From the cell containing the given text, extract its center point as (x, y) coordinate. 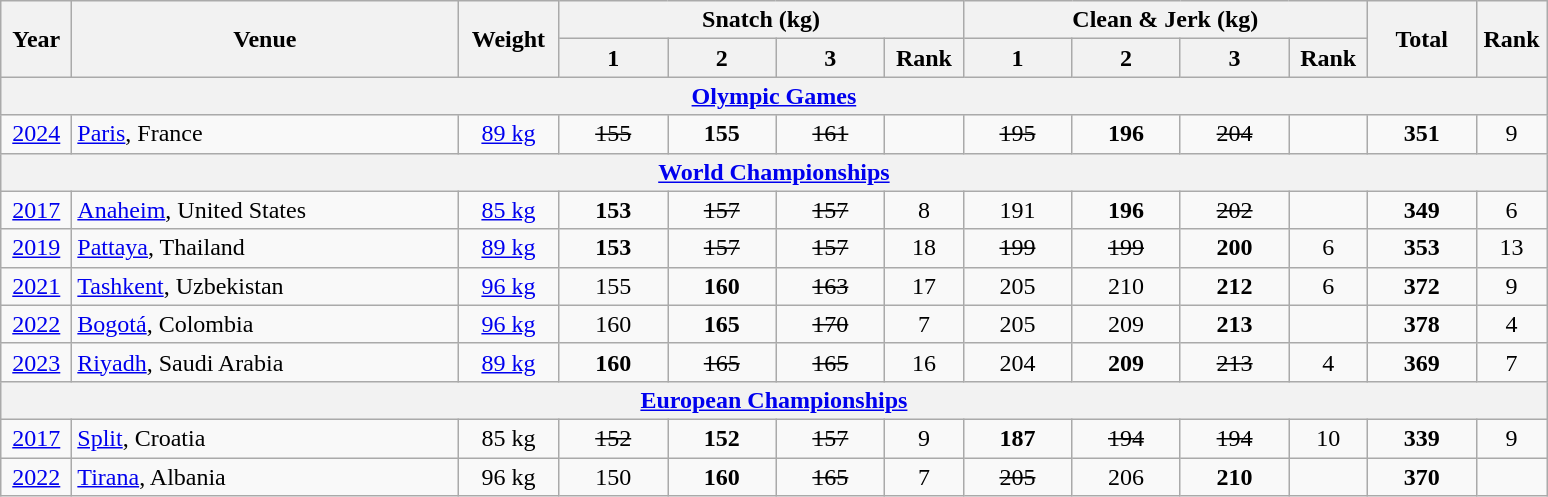
191 (1018, 210)
Venue (265, 39)
187 (1018, 438)
Olympic Games (774, 96)
170 (830, 324)
2024 (36, 134)
Anaheim, United States (265, 210)
Bogotá, Colombia (265, 324)
Snatch (kg) (761, 20)
370 (1422, 477)
Total (1422, 39)
351 (1422, 134)
150 (614, 477)
16 (924, 362)
Pattaya, Thailand (265, 248)
200 (1234, 248)
2019 (36, 248)
Riyadh, Saudi Arabia (265, 362)
10 (1328, 438)
13 (1512, 248)
Tirana, Albania (265, 477)
372 (1422, 286)
8 (924, 210)
European Championships (774, 400)
369 (1422, 362)
World Championships (774, 172)
378 (1422, 324)
212 (1234, 286)
206 (1126, 477)
Tashkent, Uzbekistan (265, 286)
Split, Croatia (265, 438)
163 (830, 286)
Paris, France (265, 134)
2023 (36, 362)
349 (1422, 210)
Weight (508, 39)
202 (1234, 210)
Year (36, 39)
161 (830, 134)
17 (924, 286)
Clean & Jerk (kg) (1165, 20)
2021 (36, 286)
195 (1018, 134)
339 (1422, 438)
18 (924, 248)
353 (1422, 248)
